Capture the cell that displays the provided text and extract its [X, Y] central coordinate. 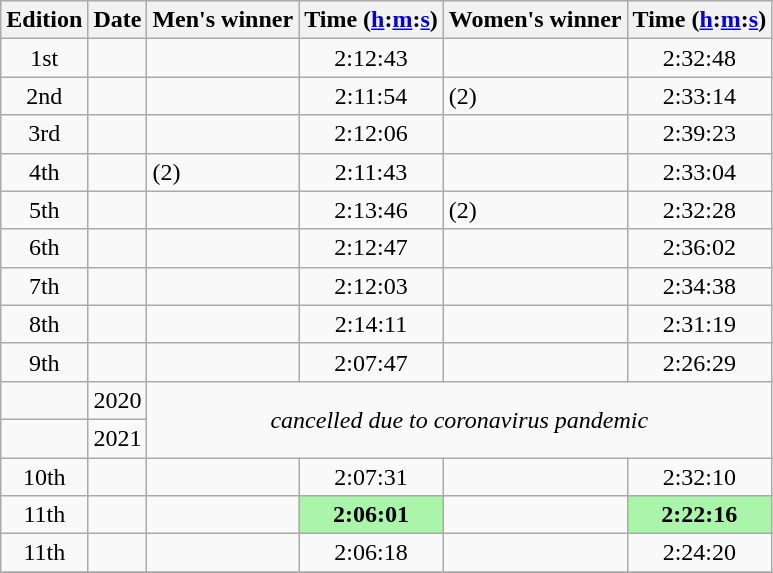
2:07:47 [372, 362]
2:26:29 [700, 362]
2:11:43 [372, 172]
9th [44, 362]
4th [44, 172]
2:11:54 [372, 96]
2:33:14 [700, 96]
2020 [118, 400]
2nd [44, 96]
3rd [44, 134]
2:06:01 [372, 515]
Date [118, 20]
2:32:48 [700, 58]
2:32:28 [700, 210]
2:12:03 [372, 286]
2:06:18 [372, 553]
8th [44, 324]
2:12:43 [372, 58]
2:13:46 [372, 210]
2:24:20 [700, 553]
2:39:23 [700, 134]
Men's winner [223, 20]
2:07:31 [372, 477]
2021 [118, 438]
2:22:16 [700, 515]
Edition [44, 20]
2:36:02 [700, 248]
Women's winner [535, 20]
5th [44, 210]
2:12:06 [372, 134]
2:14:11 [372, 324]
cancelled due to coronavirus pandemic [460, 419]
6th [44, 248]
2:34:38 [700, 286]
10th [44, 477]
2:33:04 [700, 172]
1st [44, 58]
2:31:19 [700, 324]
2:12:47 [372, 248]
7th [44, 286]
2:32:10 [700, 477]
